Find where the given text appears and provide that cell's center as [X, Y] coordinate. 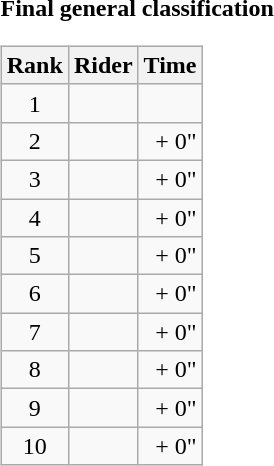
Rider [103, 65]
Time [170, 65]
6 [34, 294]
4 [34, 217]
1 [34, 103]
2 [34, 141]
9 [34, 408]
5 [34, 256]
10 [34, 446]
8 [34, 370]
3 [34, 179]
Rank [34, 65]
7 [34, 332]
